Search for the cell housing the specified text and yield its [X, Y] center coordinate. 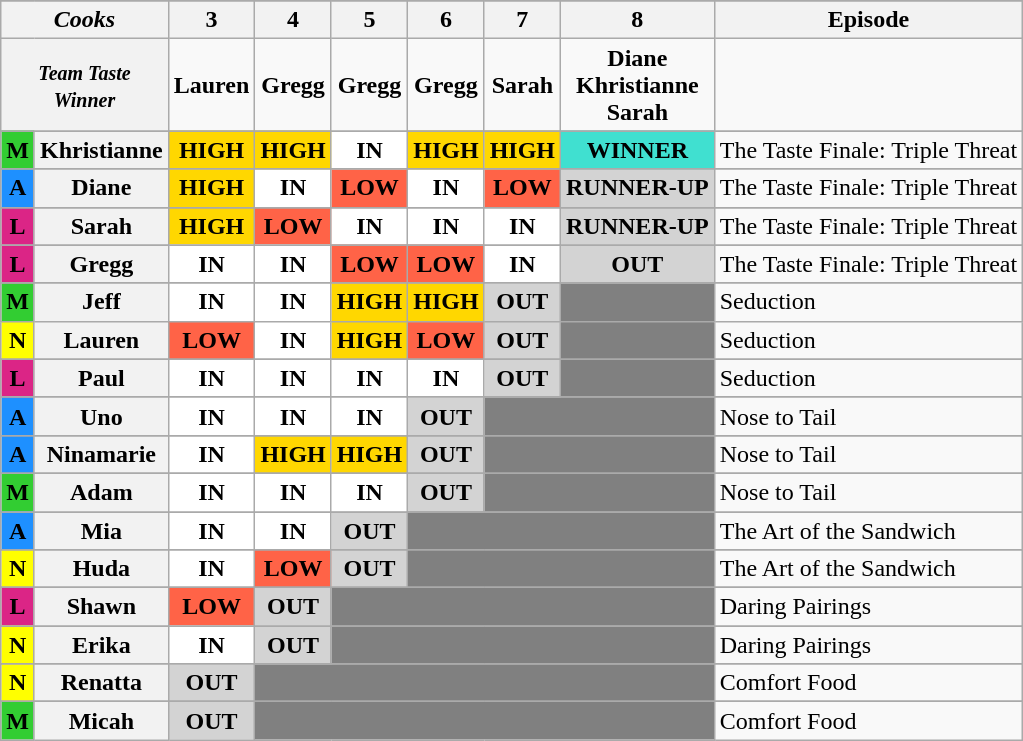
5 [369, 20]
Cooks [84, 20]
Huda [101, 569]
Team Taste Winner [84, 85]
Shawn [101, 607]
Jeff [101, 302]
Erika [101, 645]
Diane [101, 188]
DianeKhristianneSarah [638, 85]
Adam [101, 492]
Renatta [101, 683]
Paul [101, 378]
4 [293, 20]
7 [522, 20]
Ninamarie [101, 454]
Khristianne [101, 150]
Uno [101, 416]
Mia [101, 531]
3 [212, 20]
6 [446, 20]
8 [638, 20]
Micah [101, 721]
Episode [868, 20]
WINNER [638, 150]
